Detect which cell encompasses the target text, then output its (X, Y) center coordinate. 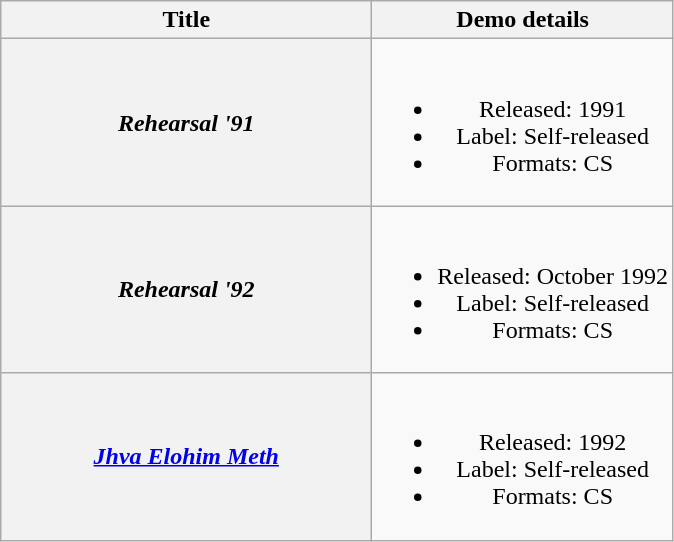
Jhva Elohim Meth (186, 456)
Demo details (523, 20)
Released: 1992Label: Self-releasedFormats: CS (523, 456)
Released: October 1992Label: Self-releasedFormats: CS (523, 290)
Rehearsal '92 (186, 290)
Title (186, 20)
Released: 1991Label: Self-releasedFormats: CS (523, 122)
Rehearsal '91 (186, 122)
